Determine the (X, Y) coordinate at the center of the cell enclosing the given text.  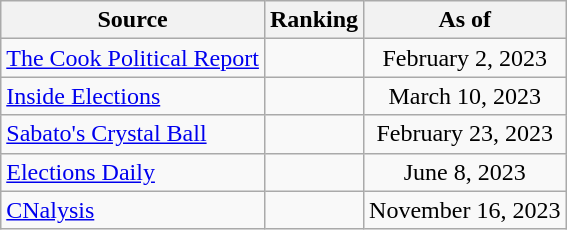
Sabato's Crystal Ball (133, 134)
February 2, 2023 (465, 58)
As of (465, 20)
Source (133, 20)
March 10, 2023 (465, 96)
Ranking (314, 20)
CNalysis (133, 210)
February 23, 2023 (465, 134)
Elections Daily (133, 172)
Inside Elections (133, 96)
The Cook Political Report (133, 58)
June 8, 2023 (465, 172)
November 16, 2023 (465, 210)
